From the cell containing the given text, extract its center point as (X, Y) coordinate. 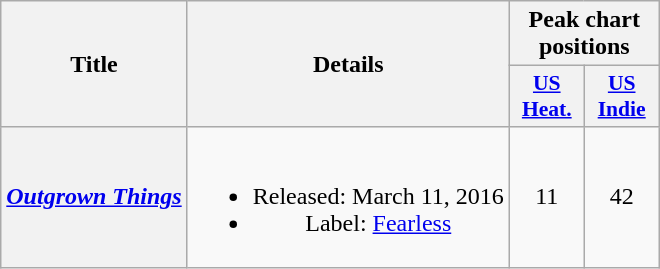
Outgrown Things (94, 197)
Title (94, 64)
Released: March 11, 2016Label: Fearless (348, 197)
Peak chart positions (584, 34)
USIndie (622, 96)
42 (622, 197)
Details (348, 64)
11 (546, 197)
USHeat. (546, 96)
